From the cell containing the given text, extract its center point as (x, y) coordinate. 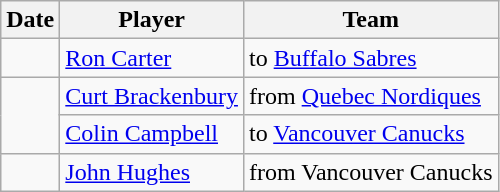
Colin Campbell (152, 134)
from Quebec Nordiques (370, 96)
from Vancouver Canucks (370, 172)
Player (152, 20)
to Buffalo Sabres (370, 58)
John Hughes (152, 172)
Curt Brackenbury (152, 96)
Ron Carter (152, 58)
Date (30, 20)
Team (370, 20)
to Vancouver Canucks (370, 134)
